Return (x, y) of the center of cell containing provided text 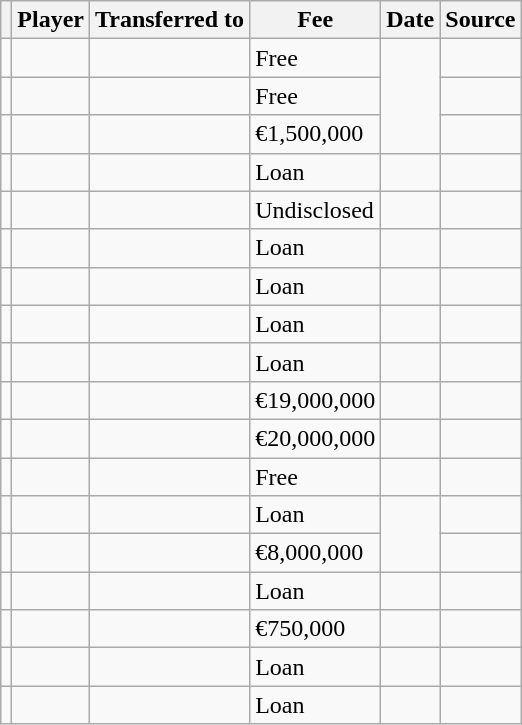
€8,000,000 (316, 553)
Transferred to (170, 20)
€19,000,000 (316, 400)
Source (480, 20)
Date (410, 20)
€750,000 (316, 629)
€1,500,000 (316, 134)
Fee (316, 20)
€20,000,000 (316, 438)
Undisclosed (316, 210)
Player (51, 20)
